Locate the cell with the specified text and output its [X, Y] center coordinate. 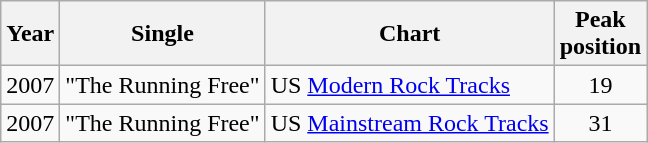
31 [600, 123]
Year [30, 34]
Chart [410, 34]
US Modern Rock Tracks [410, 85]
Peakposition [600, 34]
US Mainstream Rock Tracks [410, 123]
Single [162, 34]
19 [600, 85]
